Detect which cell encompasses the target text, then output its (x, y) center coordinate. 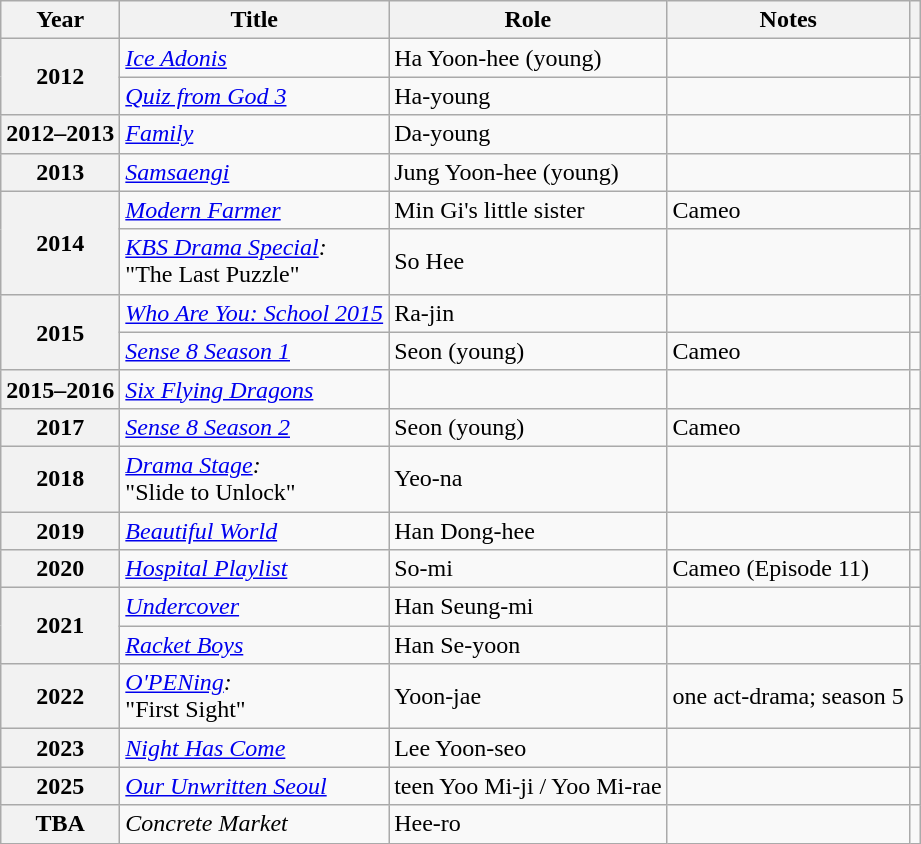
Six Flying Dragons (254, 389)
2012–2013 (60, 134)
teen Yoo Mi-ji / Yoo Mi-rae (528, 786)
Ha Yoon-hee (young) (528, 58)
Min Gi's little sister (528, 210)
2013 (60, 172)
2020 (60, 569)
Title (254, 20)
Sense 8 Season 2 (254, 427)
Cameo (Episode 11) (788, 569)
Lee Yoon-seo (528, 748)
Samsaengi (254, 172)
Notes (788, 20)
Role (528, 20)
Ra-jin (528, 313)
Ice Adonis (254, 58)
Beautiful World (254, 531)
2012 (60, 77)
2015–2016 (60, 389)
Hee-ro (528, 824)
Ha-young (528, 96)
Concrete Market (254, 824)
Han Se-yoon (528, 645)
Who Are You: School 2015 (254, 313)
Year (60, 20)
2019 (60, 531)
Quiz from God 3 (254, 96)
2025 (60, 786)
KBS Drama Special:"The Last Puzzle" (254, 262)
Undercover (254, 607)
Drama Stage:"Slide to Unlock" (254, 478)
Family (254, 134)
Jung Yoon-hee (young) (528, 172)
So Hee (528, 262)
Modern Farmer (254, 210)
one act-drama; season 5 (788, 696)
O'PENing:"First Sight" (254, 696)
Sense 8 Season 1 (254, 351)
2015 (60, 332)
Racket Boys (254, 645)
Night Has Come (254, 748)
2021 (60, 626)
Yoon-jae (528, 696)
Hospital Playlist (254, 569)
So-mi (528, 569)
2017 (60, 427)
2018 (60, 478)
Da-young (528, 134)
2022 (60, 696)
TBA (60, 824)
2014 (60, 242)
Our Unwritten Seoul (254, 786)
Han Seung-mi (528, 607)
Yeo-na (528, 478)
Han Dong-hee (528, 531)
2023 (60, 748)
